Provide the [x, y] coordinate of the cell's center where the given text is located.  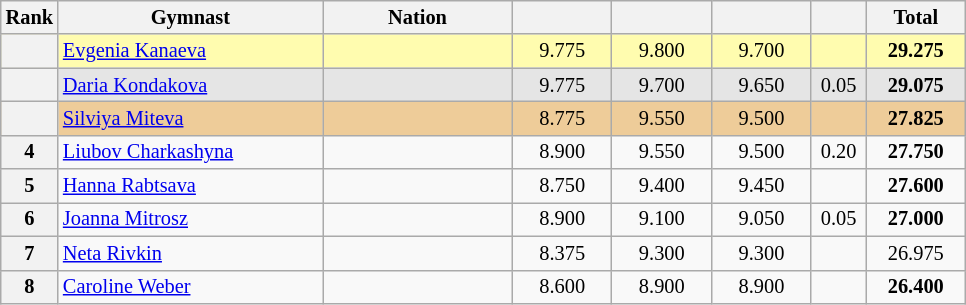
Neta Rivkin [190, 253]
Nation [418, 17]
8.600 [562, 287]
27.000 [916, 219]
29.275 [916, 51]
Joanna Mitrosz [190, 219]
Gymnast [190, 17]
29.075 [916, 85]
Daria Kondakova [190, 85]
Evgenia Kanaeva [190, 51]
4 [30, 152]
8.775 [562, 118]
Rank [30, 17]
27.750 [916, 152]
8 [30, 287]
0.20 [838, 152]
Liubov Charkashyna [190, 152]
8.375 [562, 253]
26.400 [916, 287]
27.600 [916, 186]
9.050 [762, 219]
8.750 [562, 186]
9.400 [662, 186]
Total [916, 17]
Caroline Weber [190, 287]
9.100 [662, 219]
9.800 [662, 51]
9.650 [762, 85]
Hanna Rabtsava [190, 186]
6 [30, 219]
5 [30, 186]
Silviya Miteva [190, 118]
7 [30, 253]
26.975 [916, 253]
9.450 [762, 186]
27.825 [916, 118]
